Detect which cell encompasses the target text, then output its [X, Y] center coordinate. 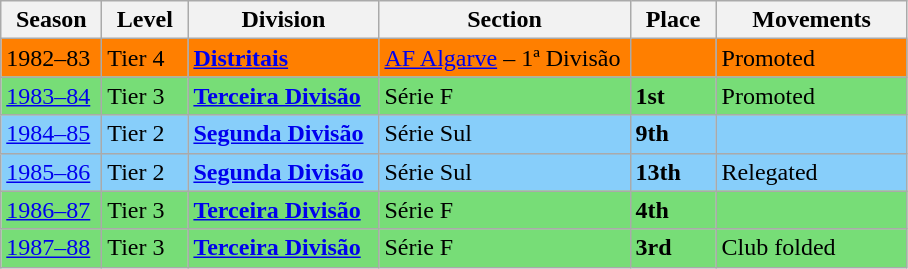
Section [504, 20]
1st [673, 96]
1982–83 [52, 58]
Distritais [284, 58]
4th [673, 210]
Level [145, 20]
Movements [812, 20]
Club folded [812, 248]
1986–87 [52, 210]
1983–84 [52, 96]
Season [52, 20]
Relegated [812, 172]
Tier 4 [145, 58]
Division [284, 20]
9th [673, 134]
3rd [673, 248]
1984–85 [52, 134]
AF Algarve – 1ª Divisão [504, 58]
13th [673, 172]
1985–86 [52, 172]
Place [673, 20]
1987–88 [52, 248]
